Locate the cell with the specified text and output its [X, Y] center coordinate. 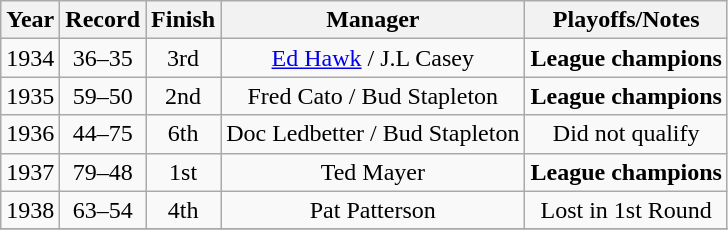
Playoffs/Notes [626, 20]
36–35 [103, 58]
Manager [373, 20]
4th [184, 210]
1934 [30, 58]
1938 [30, 210]
3rd [184, 58]
Year [30, 20]
79–48 [103, 172]
Finish [184, 20]
Pat Patterson [373, 210]
Doc Ledbetter / Bud Stapleton [373, 134]
Ed Hawk / J.L Casey [373, 58]
1936 [30, 134]
44–75 [103, 134]
1st [184, 172]
6th [184, 134]
Lost in 1st Round [626, 210]
Record [103, 20]
63–54 [103, 210]
1935 [30, 96]
59–50 [103, 96]
1937 [30, 172]
2nd [184, 96]
Fred Cato / Bud Stapleton [373, 96]
Did not qualify [626, 134]
Ted Mayer [373, 172]
